Determine the (x, y) coordinate at the center of the cell enclosing the given text.  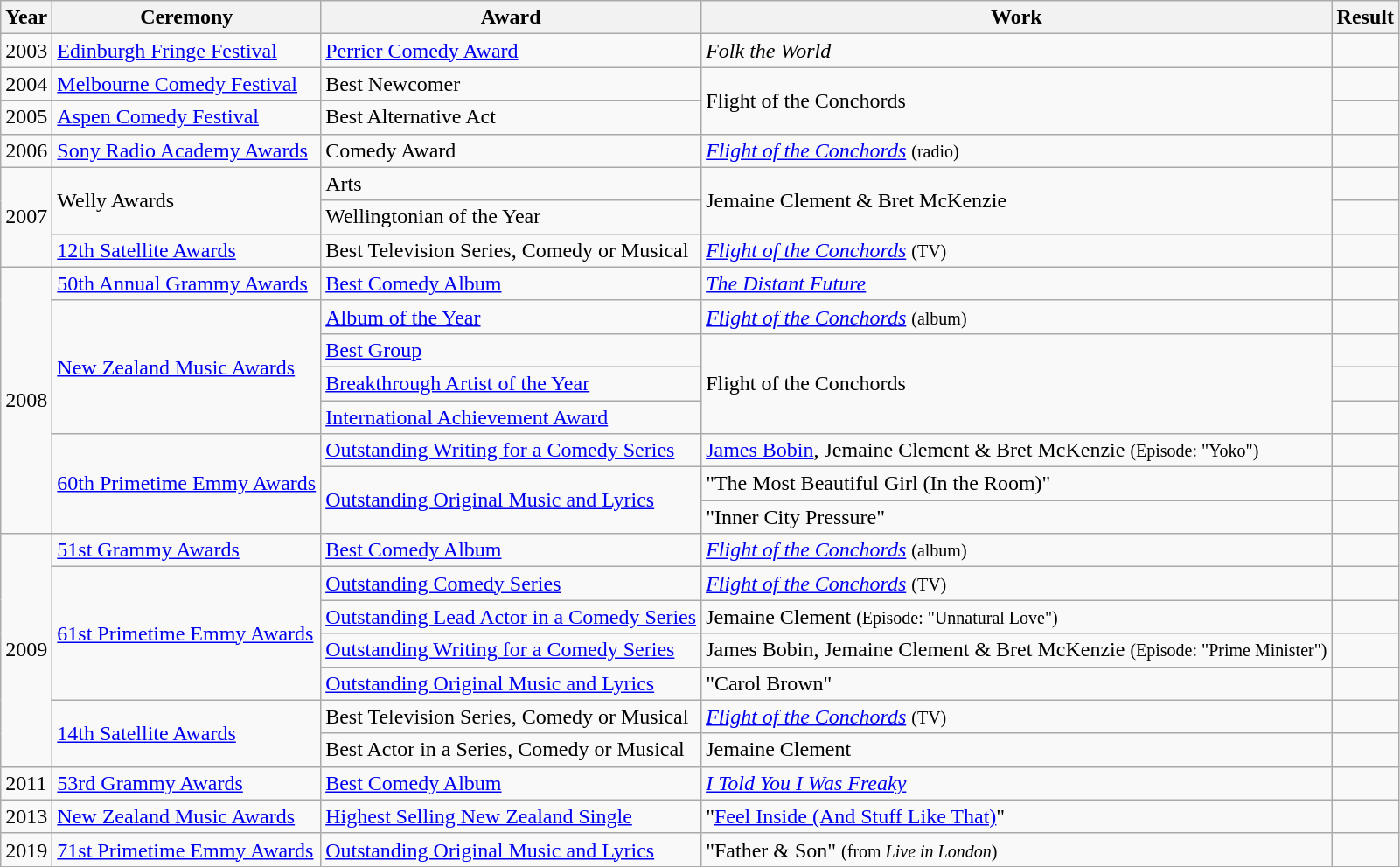
51st Grammy Awards (187, 550)
2011 (26, 783)
Breakthrough Artist of the Year (511, 383)
2013 (26, 816)
2004 (26, 84)
The Distant Future (1016, 283)
Album of the Year (511, 317)
2019 (26, 850)
2006 (26, 150)
International Achievement Award (511, 417)
I Told You I Was Freaky (1016, 783)
Folk the World (1016, 51)
Best Actor in a Series, Comedy or Musical (511, 750)
Jemaine Clement & Bret McKenzie (1016, 200)
Arts (511, 184)
Wellingtonian of the Year (511, 217)
2007 (26, 217)
"Father & Son" (from Live in London) (1016, 850)
60th Primetime Emmy Awards (187, 484)
James Bobin, Jemaine Clement & Bret McKenzie (Episode: "Yoko") (1016, 451)
"Inner City Pressure" (1016, 517)
12th Satellite Awards (187, 250)
14th Satellite Awards (187, 733)
"Carol Brown" (1016, 683)
Jemaine Clement (1016, 750)
Highest Selling New Zealand Single (511, 816)
53rd Grammy Awards (187, 783)
Ceremony (187, 17)
"Feel Inside (And Stuff Like That)" (1016, 816)
71st Primetime Emmy Awards (187, 850)
Sony Radio Academy Awards (187, 150)
2009 (26, 650)
Best Alternative Act (511, 117)
Award (511, 17)
Comedy Award (511, 150)
50th Annual Grammy Awards (187, 283)
Flight of the Conchords (radio) (1016, 150)
Melbourne Comedy Festival (187, 84)
Welly Awards (187, 200)
Best Group (511, 350)
Work (1016, 17)
Aspen Comedy Festival (187, 117)
Result (1365, 17)
Outstanding Comedy Series (511, 584)
"The Most Beautiful Girl (In the Room)" (1016, 484)
Perrier Comedy Award (511, 51)
Best Newcomer (511, 84)
Year (26, 17)
61st Primetime Emmy Awards (187, 633)
James Bobin, Jemaine Clement & Bret McKenzie (Episode: "Prime Minister") (1016, 650)
Edinburgh Fringe Festival (187, 51)
2003 (26, 51)
Outstanding Lead Actor in a Comedy Series (511, 617)
2005 (26, 117)
Jemaine Clement (Episode: "Unnatural Love") (1016, 617)
2008 (26, 400)
